Locate the cell with the specified text and output its [X, Y] center coordinate. 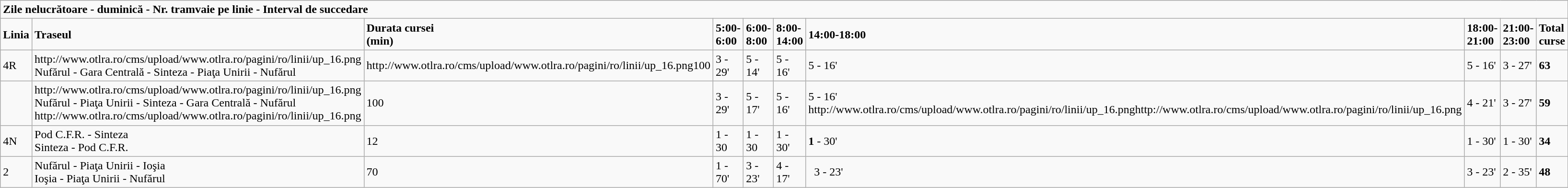
http://www.otlra.ro/cms/upload/www.otlra.ro/pagini/ro/linii/up_16.png100 [539, 65]
http://www.otlra.ro/cms/upload/www.otlra.ro/pagini/ro/linii/up_16.png Nufărul - Gara Centrală - Sinteza - Piaţa Unirii - Nufărul [198, 65]
Durata cursei(min) [539, 35]
8:00-14:00 [790, 35]
1 - 70' [729, 172]
Nufărul - Piaţa Unirii - IoşiaIoşia - Piaţa Unirii - Nufărul [198, 172]
100 [539, 103]
70 [539, 172]
34 [1552, 141]
5 - 14' [758, 65]
63 [1552, 65]
18:00-21:00 [1482, 35]
5:00-6:00 [729, 35]
12 [539, 141]
2 [16, 172]
14:00-18:00 [1135, 35]
4R [16, 65]
Traseul [198, 35]
6:00-8:00 [758, 35]
Zile nelucrătoare - duminică - Nr. tramvaie pe linie - Interval de succedare [784, 10]
21:00-23:00 [1519, 35]
4N [16, 141]
Total curse [1552, 35]
2 - 35' [1519, 172]
48 [1552, 172]
4 - 21' [1482, 103]
Linia [16, 35]
Pod C.F.R. - SintezaSinteza - Pod C.F.R. [198, 141]
59 [1552, 103]
4 - 17' [790, 172]
5 - 17' [758, 103]
5 - 16'http://www.otlra.ro/cms/upload/www.otlra.ro/pagini/ro/linii/up_16.pnghttp://www.otlra.ro/cms/upload/www.otlra.ro/pagini/ro/linii/up_16.png [1135, 103]
